From the cell containing the given text, extract its center point as (X, Y) coordinate. 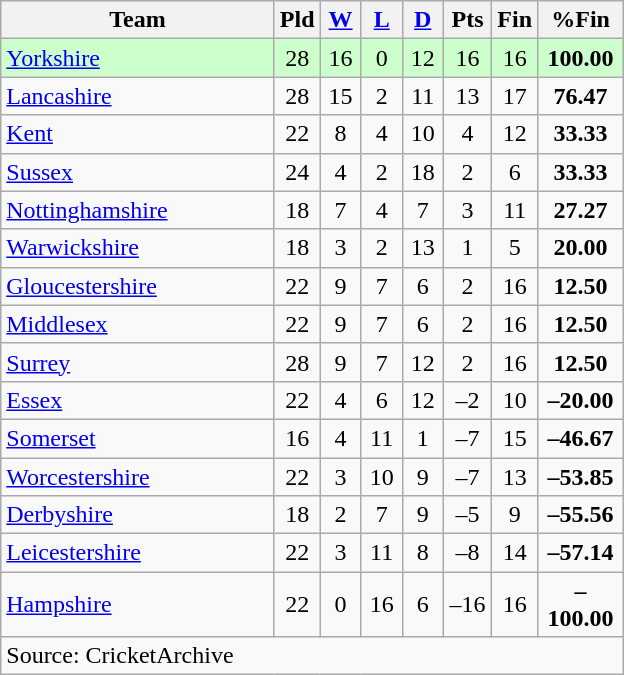
Worcestershire (138, 477)
17 (515, 96)
Source: CricketArchive (312, 656)
20.00 (581, 248)
–20.00 (581, 400)
Nottinghamshire (138, 210)
–46.67 (581, 438)
Essex (138, 400)
Pld (297, 20)
Yorkshire (138, 58)
76.47 (581, 96)
Lancashire (138, 96)
–57.14 (581, 553)
–8 (468, 553)
Gloucestershire (138, 286)
W (340, 20)
24 (297, 172)
D (422, 20)
Warwickshire (138, 248)
Kent (138, 134)
L (382, 20)
Derbyshire (138, 515)
–5 (468, 515)
Middlesex (138, 324)
Sussex (138, 172)
%Fin (581, 20)
Surrey (138, 362)
Somerset (138, 438)
–16 (468, 604)
–100.00 (581, 604)
14 (515, 553)
100.00 (581, 58)
27.27 (581, 210)
Fin (515, 20)
Pts (468, 20)
–2 (468, 400)
–53.85 (581, 477)
Leicestershire (138, 553)
5 (515, 248)
Hampshire (138, 604)
–55.56 (581, 515)
Team (138, 20)
